Search for the cell housing the specified text and yield its (X, Y) center coordinate. 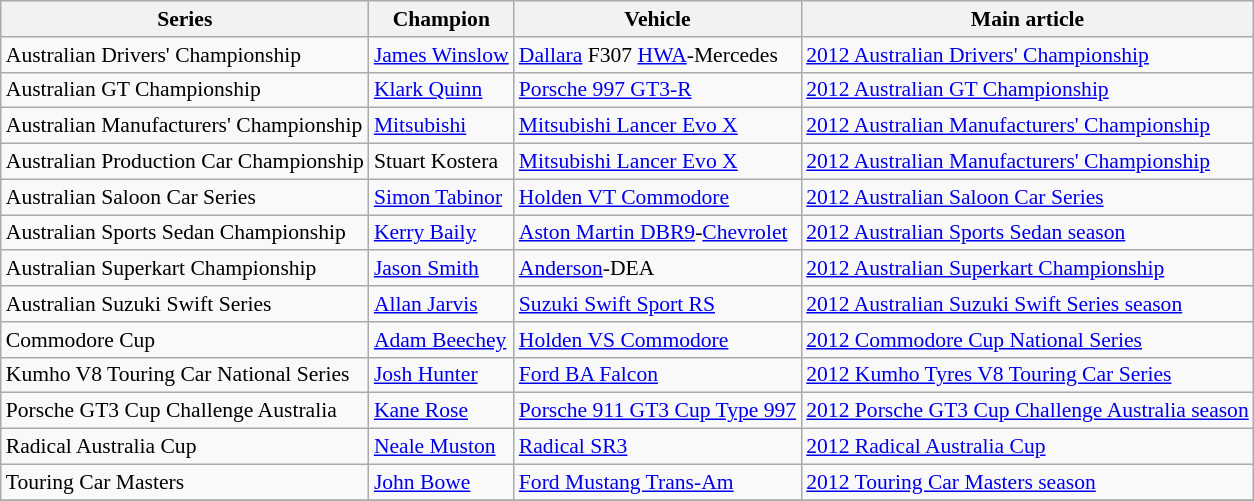
Porsche GT3 Cup Challenge Australia (185, 411)
Radical Australia Cup (185, 447)
Suzuki Swift Sport RS (658, 304)
Anderson-DEA (658, 269)
Ford BA Falcon (658, 375)
Porsche 997 GT3-R (658, 90)
Australian Saloon Car Series (185, 197)
Kane Rose (442, 411)
Kerry Baily (442, 233)
Mitsubishi (442, 126)
2012 Australian Saloon Car Series (1028, 197)
2012 Radical Australia Cup (1028, 447)
2012 Australian GT Championship (1028, 90)
Dallara F307 HWA-Mercedes (658, 55)
Series (185, 19)
James Winslow (442, 55)
2012 Kumho Tyres V8 Touring Car Series (1028, 375)
Holden VT Commodore (658, 197)
2012 Porsche GT3 Cup Challenge Australia season (1028, 411)
Commodore Cup (185, 340)
Radical SR3 (658, 447)
Ford Mustang Trans-Am (658, 482)
Australian Manufacturers' Championship (185, 126)
Australian Sports Sedan Championship (185, 233)
Touring Car Masters (185, 482)
Australian Production Car Championship (185, 162)
Vehicle (658, 19)
2012 Australian Suzuki Swift Series season (1028, 304)
Stuart Kostera (442, 162)
2012 Australian Superkart Championship (1028, 269)
Holden VS Commodore (658, 340)
2012 Commodore Cup National Series (1028, 340)
Klark Quinn (442, 90)
Champion (442, 19)
2012 Australian Drivers' Championship (1028, 55)
Aston Martin DBR9-Chevrolet (658, 233)
Australian GT Championship (185, 90)
Neale Muston (442, 447)
Australian Suzuki Swift Series (185, 304)
Australian Drivers' Championship (185, 55)
Allan Jarvis (442, 304)
2012 Australian Sports Sedan season (1028, 233)
Jason Smith (442, 269)
Simon Tabinor (442, 197)
Josh Hunter (442, 375)
2012 Touring Car Masters season (1028, 482)
John Bowe (442, 482)
Adam Beechey (442, 340)
Porsche 911 GT3 Cup Type 997 (658, 411)
Australian Superkart Championship (185, 269)
Main article (1028, 19)
Kumho V8 Touring Car National Series (185, 375)
